Provide the (X, Y) coordinate of the cell's center where the given text is located.  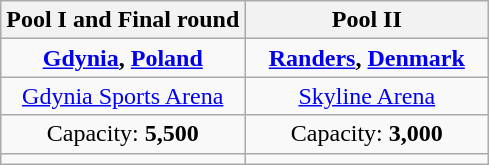
Skyline Arena (367, 96)
Capacity: 3,000 (367, 134)
Gdynia Sports Arena (123, 96)
Randers, Denmark (367, 58)
Capacity: 5,500 (123, 134)
Pool I and Final round (123, 20)
Gdynia, Poland (123, 58)
Pool II (367, 20)
